For the text-containing cell, return its midpoint in [x, y] coordinate format. 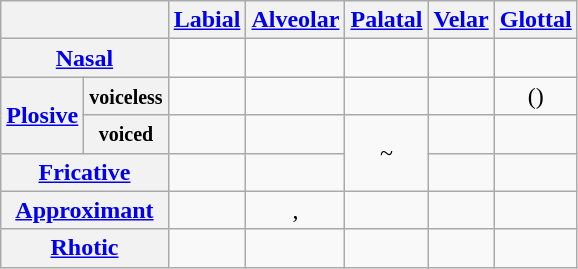
Glottal [536, 20]
Fricative [84, 172]
Plosive [42, 115]
() [536, 96]
~ [386, 153]
, [296, 210]
Rhotic [84, 248]
voiced [126, 134]
Alveolar [296, 20]
Approximant [84, 210]
Palatal [386, 20]
Nasal [84, 58]
Velar [461, 20]
voiceless [126, 96]
Labial [207, 20]
